Output the [x, y] coordinate of the center of the cell containing the given text.  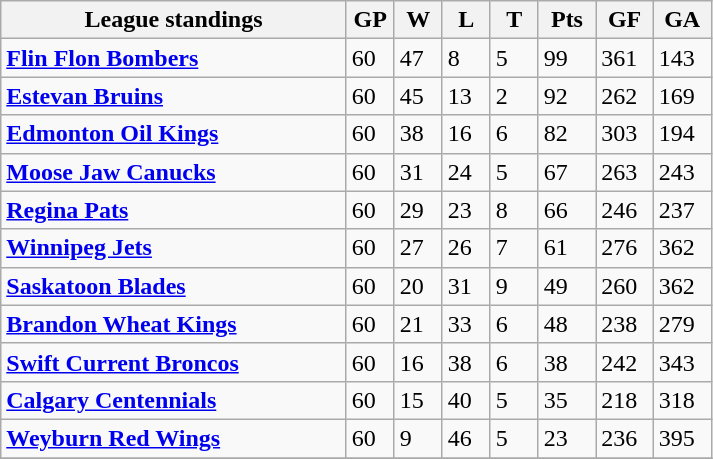
26 [466, 248]
318 [682, 400]
33 [466, 324]
246 [625, 210]
66 [567, 210]
49 [567, 286]
236 [625, 438]
7 [514, 248]
Estevan Bruins [174, 96]
361 [625, 58]
242 [625, 362]
Regina Pats [174, 210]
Edmonton Oil Kings [174, 134]
Moose Jaw Canucks [174, 172]
237 [682, 210]
143 [682, 58]
35 [567, 400]
243 [682, 172]
15 [418, 400]
92 [567, 96]
League standings [174, 20]
303 [625, 134]
Calgary Centennials [174, 400]
20 [418, 286]
Saskatoon Blades [174, 286]
Pts [567, 20]
67 [567, 172]
343 [682, 362]
218 [625, 400]
2 [514, 96]
GP [370, 20]
276 [625, 248]
46 [466, 438]
47 [418, 58]
263 [625, 172]
29 [418, 210]
W [418, 20]
82 [567, 134]
260 [625, 286]
279 [682, 324]
Flin Flon Bombers [174, 58]
27 [418, 248]
169 [682, 96]
238 [625, 324]
395 [682, 438]
GF [625, 20]
Swift Current Broncos [174, 362]
21 [418, 324]
24 [466, 172]
13 [466, 96]
99 [567, 58]
GA [682, 20]
45 [418, 96]
40 [466, 400]
Brandon Wheat Kings [174, 324]
Winnipeg Jets [174, 248]
T [514, 20]
194 [682, 134]
61 [567, 248]
262 [625, 96]
48 [567, 324]
L [466, 20]
Weyburn Red Wings [174, 438]
